Capture the cell that displays the provided text and extract its [x, y] central coordinate. 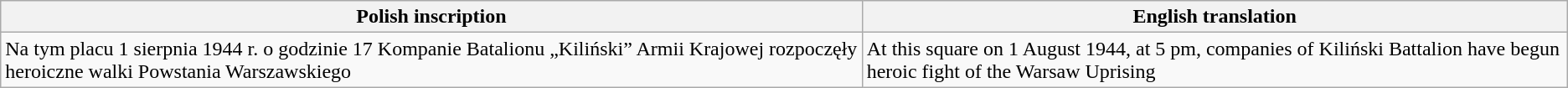
Polish inscription [431, 17]
English translation [1215, 17]
Na tym placu 1 sierpnia 1944 r. o godzinie 17 Kompanie Batalionu „Kiliński” Armii Krajowej rozpoczęły heroiczne walki Powstania Warszawskiego [431, 60]
At this square on 1 August 1944, at 5 pm, companies of Kiliński Battalion have begun heroic fight of the Warsaw Uprising [1215, 60]
